Search for the cell housing the specified text and yield its (x, y) center coordinate. 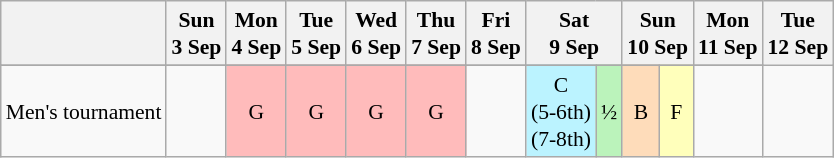
Wed6 Sep (376, 33)
Fri8 Sep (496, 33)
Tue12 Sep (798, 33)
B (640, 110)
Sun3 Sep (196, 33)
Thu7 Sep (436, 33)
F (676, 110)
Men's tournament (84, 110)
C(5-6th)(7-8th) (561, 110)
Sun10 Sep (658, 33)
½ (609, 110)
Sat9 Sep (574, 33)
Mon4 Sep (256, 33)
Tue5 Sep (316, 33)
Mon11 Sep (728, 33)
